Identify which cell holds the provided text, then report its (X, Y) central coordinate. 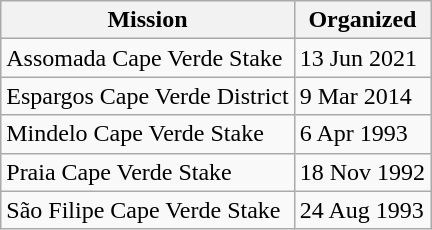
24 Aug 1993 (362, 210)
Espargos Cape Verde District (148, 96)
9 Mar 2014 (362, 96)
Mindelo Cape Verde Stake (148, 134)
Praia Cape Verde Stake (148, 172)
Mission (148, 20)
São Filipe Cape Verde Stake (148, 210)
6 Apr 1993 (362, 134)
Assomada Cape Verde Stake (148, 58)
Organized (362, 20)
13 Jun 2021 (362, 58)
18 Nov 1992 (362, 172)
